From the cell containing the given text, extract its center point as (x, y) coordinate. 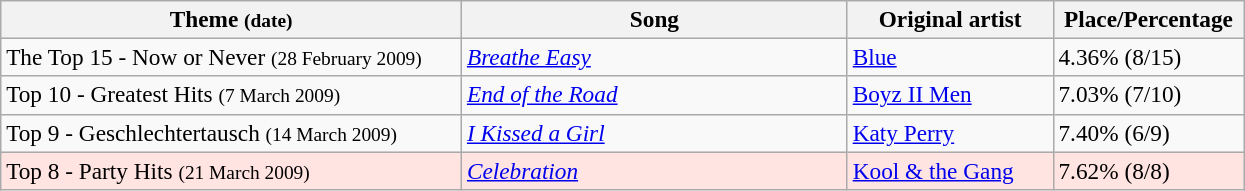
Boyz II Men (950, 95)
I Kissed a Girl (655, 133)
Top 10 - Greatest Hits (7 March 2009) (232, 95)
Katy Perry (950, 133)
Top 8 - Party Hits (21 March 2009) (232, 170)
End of the Road (655, 95)
Celebration (655, 170)
Breathe Easy (655, 57)
4.36% (8/15) (1148, 57)
Theme (date) (232, 19)
Kool & the Gang (950, 170)
Top 9 - Geschlechtertausch (14 March 2009) (232, 133)
7.03% (7/10) (1148, 95)
Blue (950, 57)
The Top 15 - Now or Never (28 February 2009) (232, 57)
7.40% (6/9) (1148, 133)
7.62% (8/8) (1148, 170)
Song (655, 19)
Original artist (950, 19)
Place/Percentage (1148, 19)
